Return the (x, y) coordinate for the center point of the cell that contains the specified text.  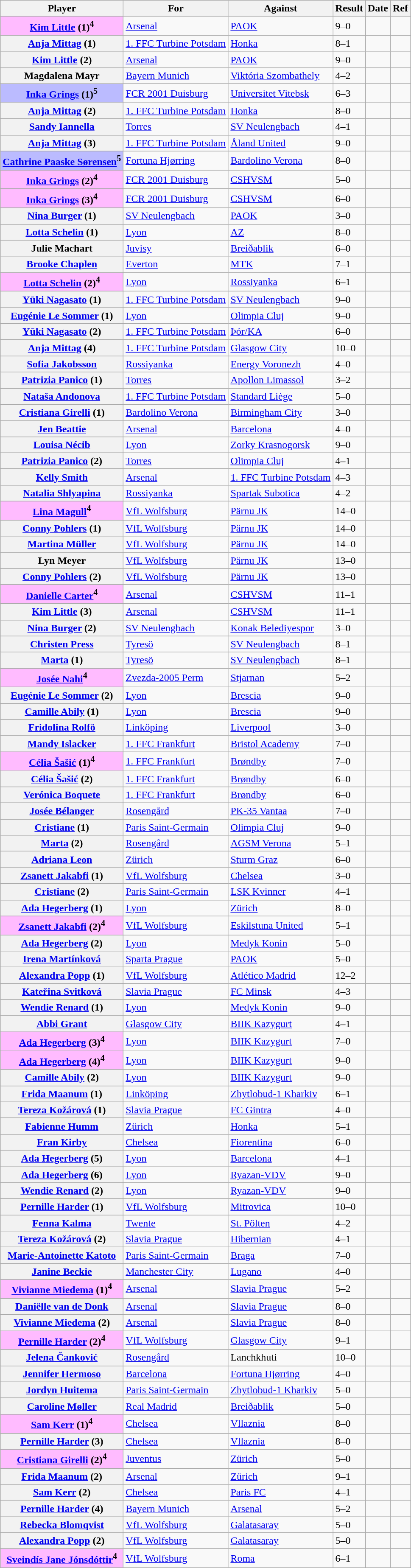
Juventus (176, 1459)
7–1 (349, 264)
Frida Maanum (1) (62, 1094)
Cristiane (2) (62, 892)
Irena Martínková (62, 959)
Åland United (281, 143)
Ada Hegerberg (3)4 (62, 1041)
Birmingham City (281, 412)
Lina Magull4 (62, 511)
LSK Kvinner (281, 892)
6–3 (349, 93)
Juvisy (176, 248)
Rebecka Blomqvist (62, 1525)
Marta (2) (62, 843)
Lanchkhuti (281, 1358)
Alexandra Popp (1) (62, 975)
Janine Beckie (62, 1271)
Cristiana Girelli (2)4 (62, 1459)
Verónica Boquete (62, 795)
Jen Beattie (62, 428)
Real Madrid (176, 1406)
Inka Grings (3)4 (62, 199)
Anja Mittag (3) (62, 143)
Anja Mittag (4) (62, 348)
Date (377, 8)
AZ (281, 232)
Marta (1) (62, 660)
Fiorentina (281, 1142)
Anja Mittag (1) (62, 43)
Kelly Smith (62, 477)
Pernille Harder (4) (62, 1509)
Roma (281, 1559)
3–2 (349, 380)
Abbi Grant (62, 1024)
Liverpool (281, 728)
Twente (176, 1223)
Hibernian (281, 1239)
Lotta Schelin (2)4 (62, 282)
Nina Burger (2) (62, 628)
Mitrovica (281, 1207)
Sam Kerr (1)4 (62, 1424)
Manchester City (176, 1271)
Camille Abily (2) (62, 1078)
Inka Grings (2)4 (62, 180)
Energy Voronezh (281, 364)
Frida Maanum (2) (62, 1476)
Wendie Renard (2) (62, 1191)
Þór/KA (281, 332)
Mandy Islacker (62, 744)
Julie Machart (62, 248)
Universitet Vitebsk (281, 93)
Patrizia Panico (2) (62, 461)
Zvezda-2005 Perm (176, 678)
Fridolina Rolfö (62, 728)
Tereza Kožárová (1) (62, 1110)
Tereza Kožárová (2) (62, 1239)
Spartak Subotica (281, 493)
Konak Belediyespor (281, 628)
Cathrine Paaske Sørensen5 (62, 160)
Sturm Graz (281, 860)
Zsanett Jakabfi (1) (62, 876)
Josée Nahi4 (62, 678)
Lyn Meyer (62, 560)
Cristiane (1) (62, 827)
For (176, 8)
Sofia Jakobsson (62, 364)
Marie-Antoinette Katoto (62, 1255)
Eskilstuna United (281, 926)
Camille Abily (1) (62, 711)
FC Gintra (281, 1110)
Fabienne Humm (62, 1126)
Against (281, 8)
Standard Liège (281, 396)
Jelena Čanković (62, 1358)
Lugano (281, 1271)
Adriana Leon (62, 860)
Brooke Chaplen (62, 264)
MTK (281, 264)
Inka Grings (1)5 (62, 93)
Yūki Nagasato (1) (62, 300)
Danielle Carter4 (62, 594)
Kim Little (1)4 (62, 26)
Lotta Schelin (1) (62, 232)
Sveindís Jane Jónsdóttir4 (62, 1559)
Jordyn Huitema (62, 1390)
Yūki Nagasato (2) (62, 332)
Ada Hegerberg (4)4 (62, 1061)
Conny Pohlers (1) (62, 528)
Natalia Shlyapina (62, 493)
Fran Kirby (62, 1142)
Bristol Academy (281, 744)
Kateřina Svitková (62, 991)
Player (62, 8)
Ada Hegerberg (6) (62, 1175)
Martina Müller (62, 544)
Paris FC (281, 1492)
Result (349, 8)
Nataša Andonova (62, 396)
Everton (176, 264)
Nina Burger (1) (62, 216)
Sandy Iannella (62, 127)
Eugénie Le Sommer (1) (62, 316)
Wendie Renard (1) (62, 1008)
Vivianne Miedema (2) (62, 1323)
Pernille Harder (1) (62, 1207)
12–2 (349, 975)
Ada Hegerberg (1) (62, 908)
Sparta Prague (176, 959)
Vivianne Miedema (1)4 (62, 1289)
AGSM Verona (281, 843)
FC Minsk (281, 991)
St. Pölten (281, 1223)
Louisa Nécib (62, 445)
Anja Mittag (2) (62, 111)
Fenna Kalma (62, 1223)
Magdalena Mayr (62, 76)
Jennifer Hermoso (62, 1374)
Stjarnan (281, 678)
Pernille Harder (2)4 (62, 1341)
Eugénie Le Sommer (2) (62, 695)
Conny Pohlers (2) (62, 577)
Viktória Szombathely (281, 76)
Christen Press (62, 644)
Apollon Limassol (281, 380)
Josée Bélanger (62, 811)
Ada Hegerberg (2) (62, 943)
Atlético Madrid (281, 975)
Ada Hegerberg (5) (62, 1158)
Caroline Møller (62, 1406)
Zsanett Jakabfi (2)4 (62, 926)
Sam Kerr (2) (62, 1492)
Kim Little (2) (62, 59)
Daniëlle van de Donk (62, 1307)
PK-35 Vantaa (281, 811)
Pernille Harder (3) (62, 1441)
Cristiana Girelli (1) (62, 412)
Alexandra Popp (2) (62, 1541)
Célia Šašić (1)4 (62, 761)
Patrizia Panico (1) (62, 380)
Braga (281, 1255)
Kim Little (3) (62, 612)
Zorky Krasnogorsk (281, 445)
Célia Šašić (2) (62, 779)
Ref (400, 8)
